From the cell containing the given text, extract its center point as [X, Y] coordinate. 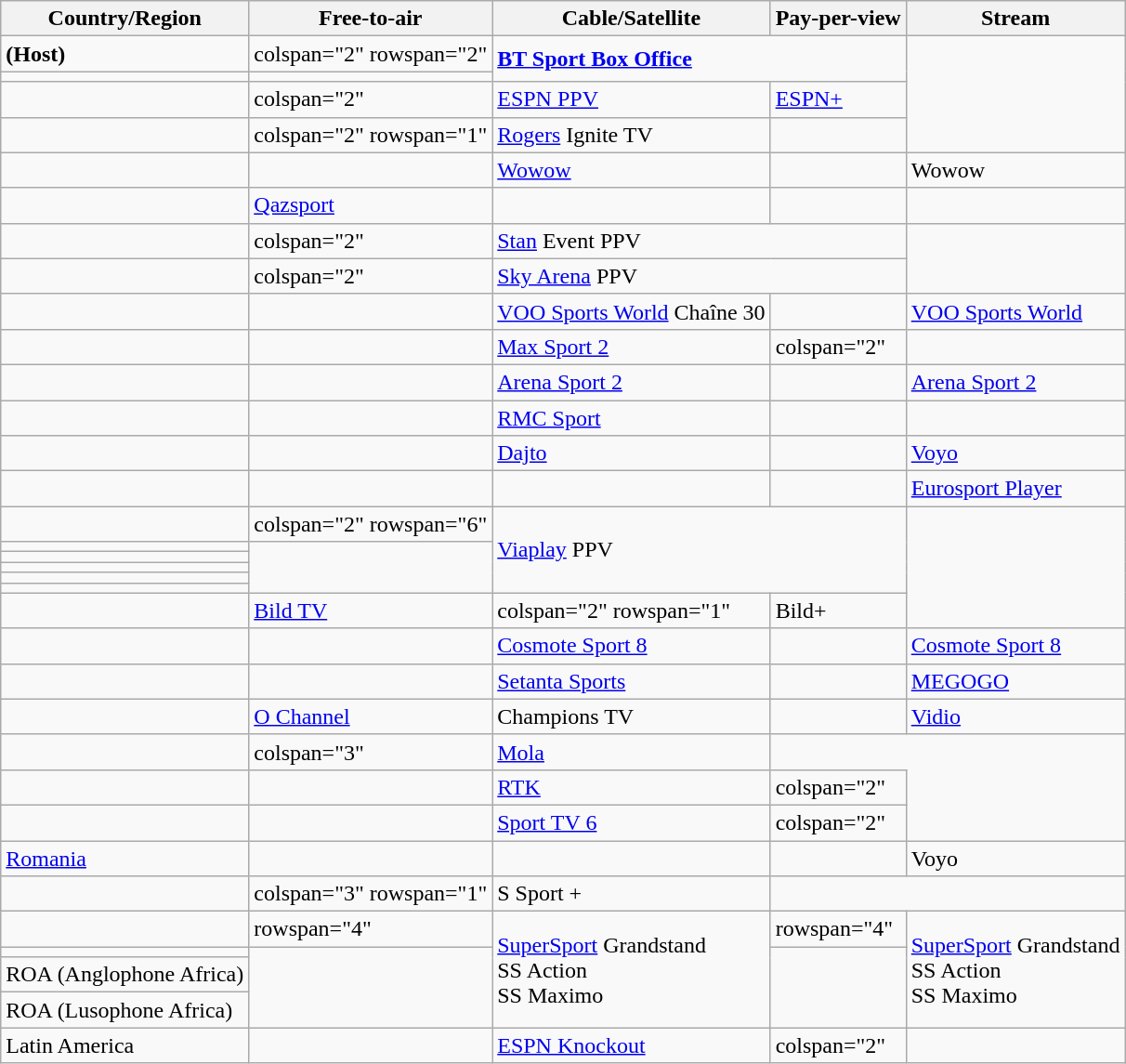
ESPN+ [838, 99]
BT Sport Box Office [700, 59]
Champions TV [632, 716]
Bild+ [838, 611]
colspan="2" rowspan="6" [371, 524]
colspan="3" rowspan="1" [371, 894]
Stream [1015, 19]
Max Sport 2 [632, 347]
Mola [632, 752]
Sky Arena PPV [700, 276]
Country/Region [124, 19]
Eurosport Player [1015, 489]
Stan Event PPV [700, 241]
ESPN Knockout [632, 1045]
Latin America [124, 1045]
Romania [124, 858]
O Channel [371, 716]
MEGOGO [1015, 681]
Free-to-air [371, 19]
Qazsport [371, 205]
colspan="2" rowspan="2" [371, 54]
colspan="3" [371, 752]
Pay-per-view [838, 19]
VOO Sports World Chaîne 30 [632, 311]
RTK [632, 787]
Cable/Satellite [632, 19]
(Host) [124, 54]
VOO Sports World [1015, 311]
RMC Sport [632, 417]
Sport TV 6 [632, 822]
Setanta Sports [632, 681]
Bild TV [371, 611]
ESPN PPV [632, 99]
S Sport + [632, 894]
ROA (Lusophone Africa) [124, 1010]
ROA (Anglophone Africa) [124, 975]
Viaplay PPV [700, 550]
Vidio [1015, 716]
Rogers Ignite TV [632, 135]
Dajto [632, 453]
